For the text-containing cell, return its midpoint in (x, y) coordinate format. 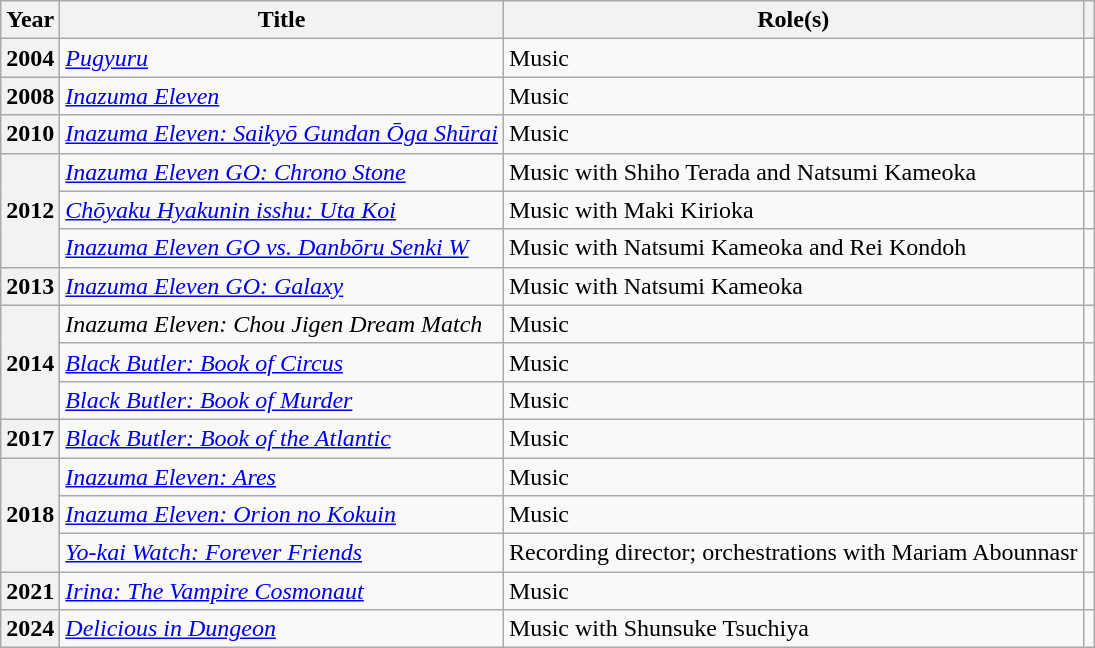
Inazuma Eleven GO: Galaxy (282, 286)
Music with Shiho Terada and Natsumi Kameoka (793, 172)
Black Butler: Book of Murder (282, 400)
Inazuma Eleven (282, 96)
2008 (30, 96)
Inazuma Eleven: Chou Jigen Dream Match (282, 324)
Inazuma Eleven: Saikyō Gundan Ōga Shūrai (282, 134)
Black Butler: Book of the Atlantic (282, 438)
Title (282, 20)
Recording director; orchestrations with Mariam Abounnasr (793, 553)
2024 (30, 629)
Delicious in Dungeon (282, 629)
Music with Maki Kirioka (793, 210)
Music with Shunsuke Tsuchiya (793, 629)
Inazuma Eleven GO vs. Danbōru Senki W (282, 248)
Yo-kai Watch: Forever Friends (282, 553)
2012 (30, 210)
2013 (30, 286)
Music with Natsumi Kameoka (793, 286)
2021 (30, 591)
Pugyuru (282, 58)
2004 (30, 58)
Inazuma Eleven: Ares (282, 477)
Inazuma Eleven GO: Chrono Stone (282, 172)
2014 (30, 362)
2018 (30, 515)
Inazuma Eleven: Orion no Kokuin (282, 515)
2017 (30, 438)
Chōyaku Hyakunin isshu: Uta Koi (282, 210)
Year (30, 20)
Irina: The Vampire Cosmonaut (282, 591)
Black Butler: Book of Circus (282, 362)
2010 (30, 134)
Music with Natsumi Kameoka and Rei Kondoh (793, 248)
Role(s) (793, 20)
